From the cell containing the given text, extract its center point as [x, y] coordinate. 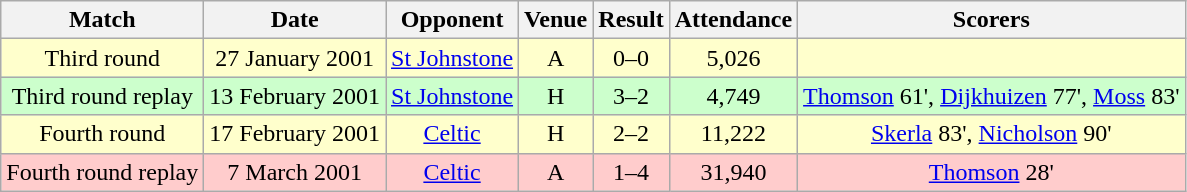
Venue [556, 20]
2–2 [631, 134]
Fourth round [102, 134]
Opponent [452, 20]
3–2 [631, 96]
Match [102, 20]
11,222 [733, 134]
Thomson 61', Dijkhuizen 77', Moss 83' [992, 96]
13 February 2001 [295, 96]
Skerla 83', Nicholson 90' [992, 134]
Thomson 28' [992, 172]
Fourth round replay [102, 172]
Result [631, 20]
17 February 2001 [295, 134]
0–0 [631, 58]
1–4 [631, 172]
5,026 [733, 58]
Third round replay [102, 96]
31,940 [733, 172]
27 January 2001 [295, 58]
4,749 [733, 96]
Attendance [733, 20]
Scorers [992, 20]
Date [295, 20]
Third round [102, 58]
7 March 2001 [295, 172]
